Find where the given text appears and provide that cell's center as (x, y) coordinate. 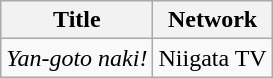
Niigata TV (212, 58)
Title (77, 20)
Network (212, 20)
Yan-goto naki! (77, 58)
